Find where the given text appears and provide that cell's center as (x, y) coordinate. 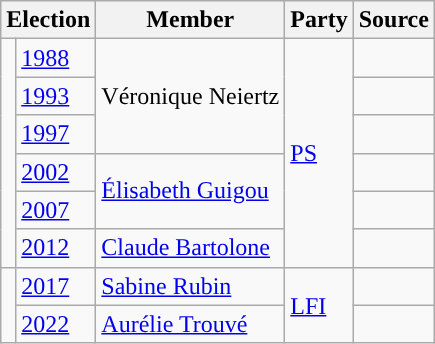
2012 (56, 248)
Election (48, 20)
2007 (56, 210)
1993 (56, 96)
Source (394, 20)
2022 (56, 324)
Aurélie Trouvé (190, 324)
PS (319, 153)
2017 (56, 286)
Sabine Rubin (190, 286)
Party (319, 20)
Member (190, 20)
Claude Bartolone (190, 248)
Véronique Neiertz (190, 96)
2002 (56, 172)
1997 (56, 134)
Élisabeth Guigou (190, 191)
1988 (56, 58)
LFI (319, 305)
